Provide the [X, Y] coordinate of the cell's center where the given text is located.  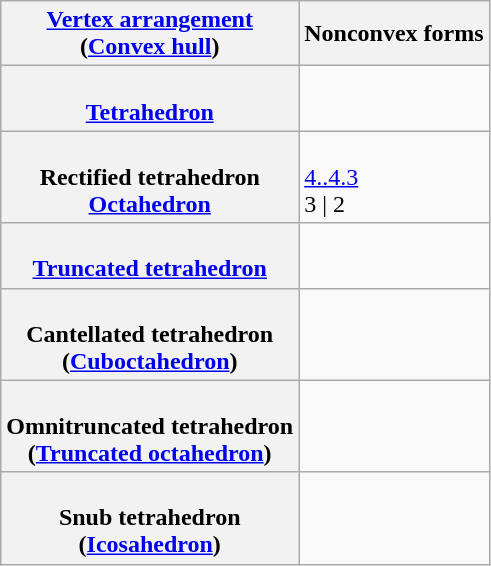
Omnitruncated tetrahedron(Truncated octahedron) [150, 426]
Snub tetrahedron(Icosahedron) [150, 518]
Truncated tetrahedron [150, 256]
Cantellated tetrahedron(Cuboctahedron) [150, 334]
Nonconvex forms [394, 34]
Vertex arrangement(Convex hull) [150, 34]
4..4.3 3 | 2 [394, 177]
Tetrahedron [150, 98]
Rectified tetrahedronOctahedron [150, 177]
